Capture the cell that displays the provided text and extract its (X, Y) central coordinate. 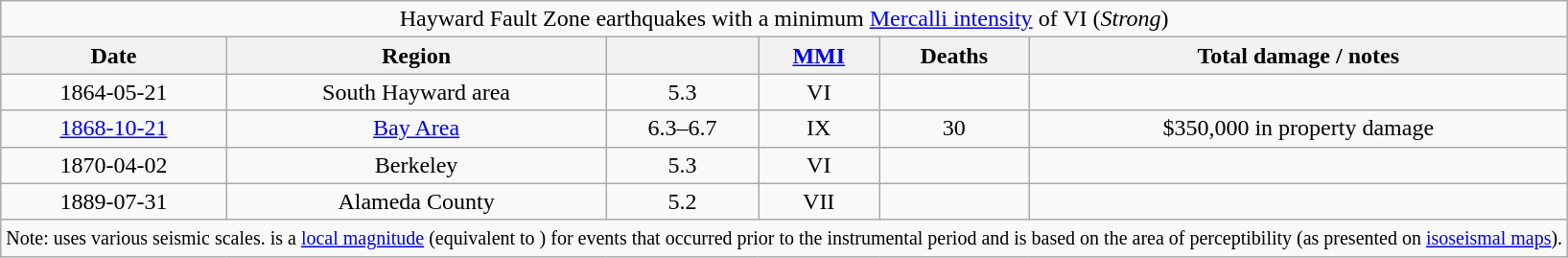
South Hayward area (416, 92)
Alameda County (416, 201)
Hayward Fault Zone earthquakes with a minimum Mercalli intensity of VI (Strong) (784, 19)
MMI (819, 56)
1889-07-31 (113, 201)
1868-10-21 (113, 129)
6.3–6.7 (683, 129)
30 (954, 129)
IX (819, 129)
Deaths (954, 56)
1864-05-21 (113, 92)
Bay Area (416, 129)
Region (416, 56)
Total damage / notes (1299, 56)
$350,000 in property damage (1299, 129)
Berkeley (416, 165)
1870-04-02 (113, 165)
VII (819, 201)
5.2 (683, 201)
Date (113, 56)
